For the text-containing cell, return its midpoint in [x, y] coordinate format. 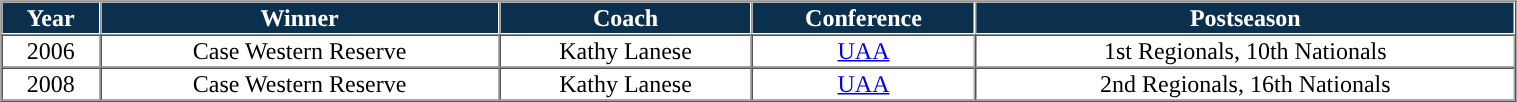
2008 [51, 84]
Coach [625, 18]
Year [51, 18]
Conference [864, 18]
Winner [300, 18]
2006 [51, 50]
2nd Regionals, 16th Nationals [1245, 84]
1st Regionals, 10th Nationals [1245, 50]
Postseason [1245, 18]
